Return (X, Y) of the center of cell containing provided text 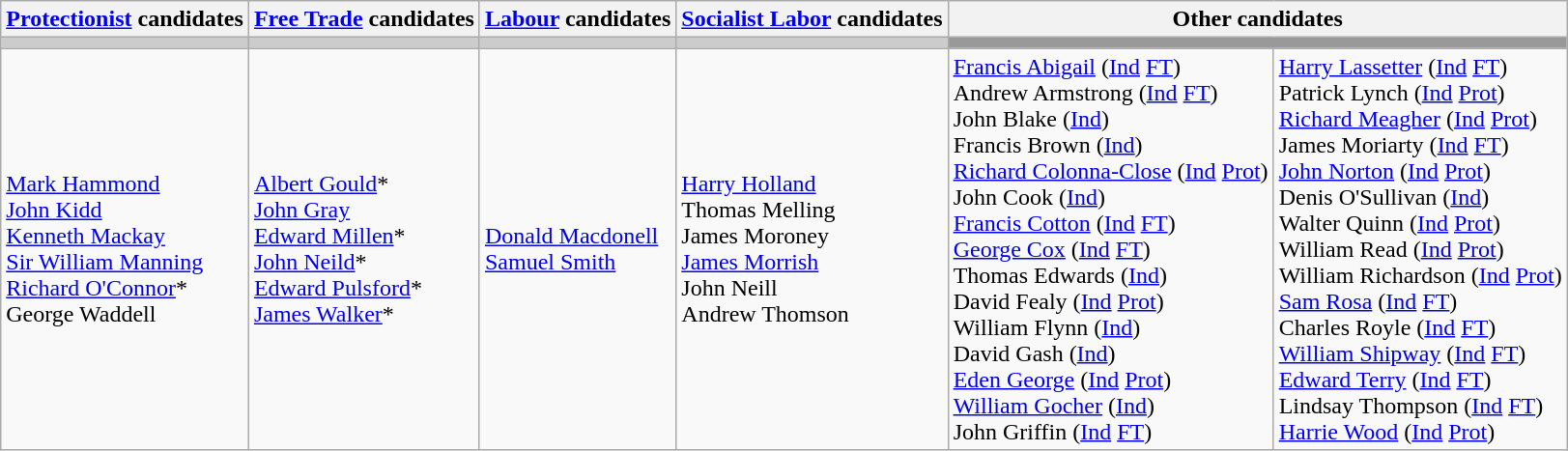
Labour candidates (578, 19)
Mark HammondJohn KiddKenneth MackaySir William ManningRichard O'Connor*George Waddell (126, 249)
Protectionist candidates (126, 19)
Albert Gould*John GrayEdward Millen*John Neild*Edward Pulsford*James Walker* (363, 249)
Harry HollandThomas MellingJames MoroneyJames MorrishJohn NeillAndrew Thomson (812, 249)
Donald MacdonellSamuel Smith (578, 249)
Other candidates (1258, 19)
Free Trade candidates (363, 19)
Socialist Labor candidates (812, 19)
